Find where the given text appears and provide that cell's center as (X, Y) coordinate. 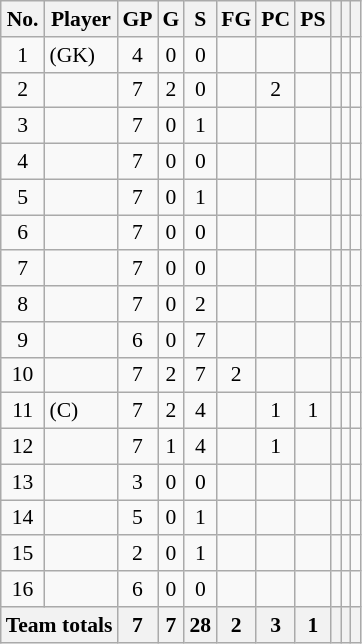
13 (23, 482)
G (172, 19)
GP (137, 19)
FG (236, 19)
14 (23, 518)
PS (312, 19)
S (200, 19)
12 (23, 447)
11 (23, 411)
(C) (80, 411)
No. (23, 19)
9 (23, 340)
16 (23, 589)
Player (80, 19)
Team totals (60, 625)
(GK) (80, 55)
PC (276, 19)
15 (23, 554)
28 (200, 625)
8 (23, 304)
10 (23, 375)
